Determine the (x, y) coordinate at the center of the cell enclosing the given text.  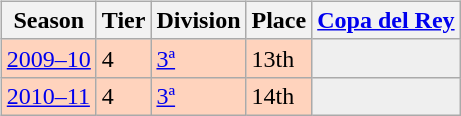
Tier (124, 20)
Division (198, 20)
2009–10 (48, 58)
2010–11 (48, 96)
Copa del Rey (386, 20)
13th (279, 58)
Season (48, 20)
14th (279, 96)
Place (279, 20)
